Return the [x, y] coordinate for the center point of the cell that contains the specified text.  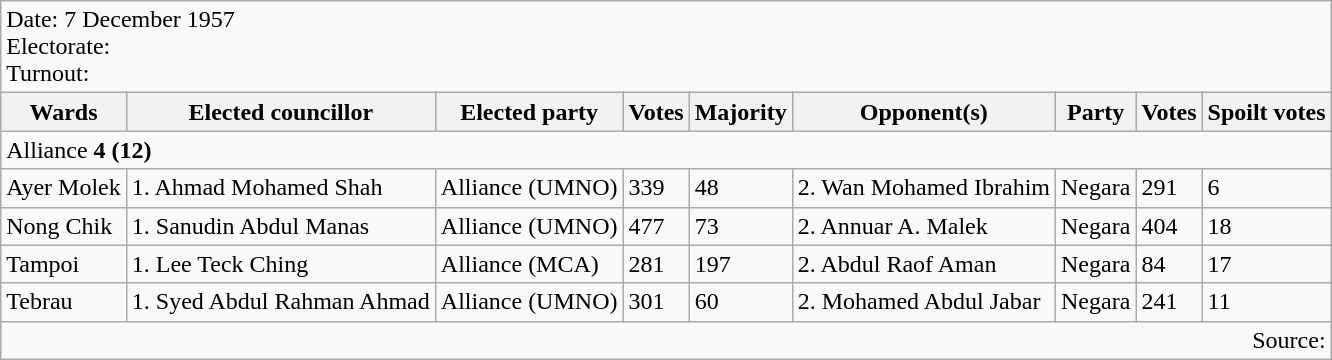
18 [1266, 226]
17 [1266, 264]
Ayer Molek [64, 188]
Majority [740, 112]
197 [740, 264]
Party [1096, 112]
Elected councillor [280, 112]
301 [656, 302]
6 [1266, 188]
84 [1169, 264]
Alliance 4 (12) [666, 150]
1. Sanudin Abdul Manas [280, 226]
60 [740, 302]
477 [656, 226]
281 [656, 264]
Opponent(s) [924, 112]
2. Annuar A. Malek [924, 226]
73 [740, 226]
1. Lee Teck Ching [280, 264]
2. Mohamed Abdul Jabar [924, 302]
2. Abdul Raof Aman [924, 264]
Source: [666, 340]
Spoilt votes [1266, 112]
Wards [64, 112]
Tampoi [64, 264]
404 [1169, 226]
48 [740, 188]
Nong Chik [64, 226]
339 [656, 188]
Date: 7 December 1957Electorate: Turnout: [666, 47]
Elected party [529, 112]
Alliance (MCA) [529, 264]
Tebrau [64, 302]
241 [1169, 302]
11 [1266, 302]
1. Ahmad Mohamed Shah [280, 188]
2. Wan Mohamed Ibrahim [924, 188]
291 [1169, 188]
1. Syed Abdul Rahman Ahmad [280, 302]
